Find where the given text appears and provide that cell's center as (X, Y) coordinate. 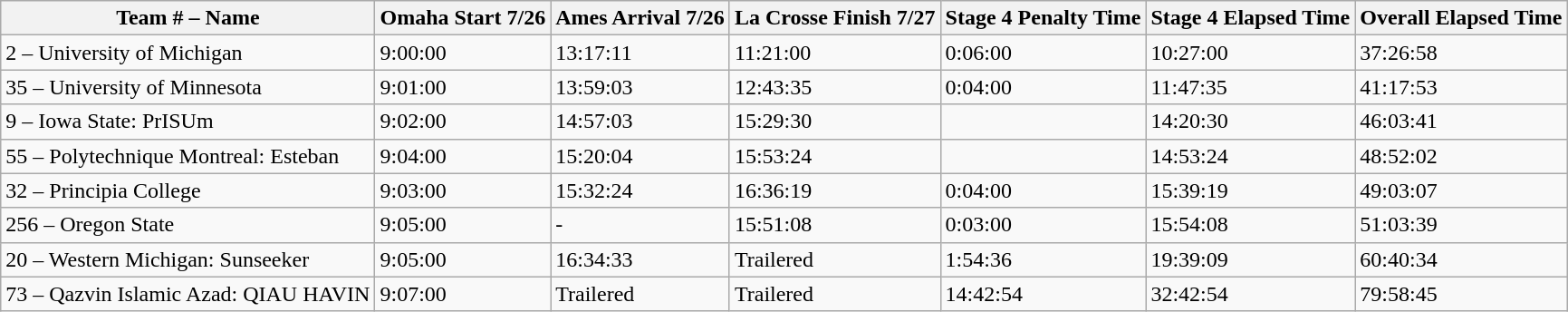
9 – Iowa State: PrISUm (188, 122)
Stage 4 Elapsed Time (1250, 18)
51:03:39 (1461, 225)
15:54:08 (1250, 225)
32 – Principia College (188, 190)
Team # – Name (188, 18)
13:17:11 (640, 53)
11:21:00 (835, 53)
14:20:30 (1250, 122)
9:00:00 (463, 53)
55 – Polytechnique Montreal: Esteban (188, 156)
14:42:54 (1044, 294)
15:32:24 (640, 190)
11:47:35 (1250, 87)
79:58:45 (1461, 294)
- (640, 225)
48:52:02 (1461, 156)
15:39:19 (1250, 190)
10:27:00 (1250, 53)
Overall Elapsed Time (1461, 18)
35 – University of Minnesota (188, 87)
15:29:30 (835, 122)
Ames Arrival 7/26 (640, 18)
46:03:41 (1461, 122)
32:42:54 (1250, 294)
37:26:58 (1461, 53)
9:02:00 (463, 122)
12:43:35 (835, 87)
14:53:24 (1250, 156)
9:07:00 (463, 294)
0:06:00 (1044, 53)
41:17:53 (1461, 87)
15:53:24 (835, 156)
9:01:00 (463, 87)
9:04:00 (463, 156)
La Crosse Finish 7/27 (835, 18)
49:03:07 (1461, 190)
60:40:34 (1461, 259)
9:03:00 (463, 190)
14:57:03 (640, 122)
73 – Qazvin Islamic Azad: QIAU HAVIN (188, 294)
2 – University of Michigan (188, 53)
Stage 4 Penalty Time (1044, 18)
Omaha Start 7/26 (463, 18)
16:34:33 (640, 259)
1:54:36 (1044, 259)
256 – Oregon State (188, 225)
20 – Western Michigan: Sunseeker (188, 259)
16:36:19 (835, 190)
15:20:04 (640, 156)
0:03:00 (1044, 225)
15:51:08 (835, 225)
19:39:09 (1250, 259)
13:59:03 (640, 87)
